Provide the [X, Y] coordinate of the cell's center where the given text is located.  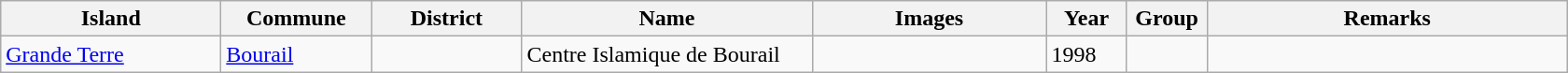
Remarks [1387, 19]
Group [1167, 19]
Images [930, 19]
Centre Islamique de Bourail [666, 54]
Name [666, 19]
District [446, 19]
1998 [1086, 54]
Island [111, 19]
Grande Terre [111, 54]
Commune [297, 19]
Bourail [297, 54]
Year [1086, 19]
